Return [x, y] of the center of cell containing provided text 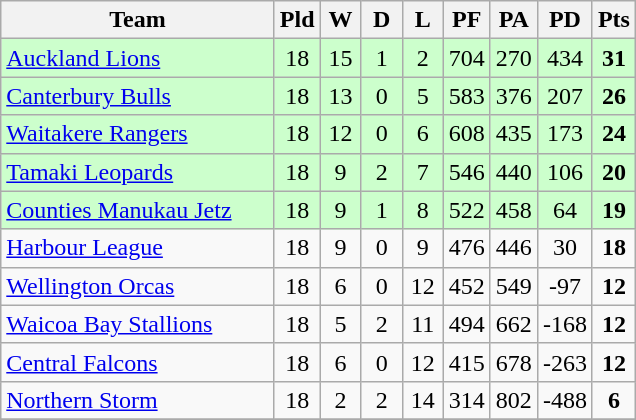
13 [340, 96]
W [340, 20]
Pld [297, 20]
Central Falcons [138, 362]
-168 [564, 324]
314 [466, 400]
Counties Manukau Jetz [138, 210]
Canterbury Bulls [138, 96]
PD [564, 20]
Harbour League [138, 248]
415 [466, 362]
270 [514, 58]
Waicoa Bay Stallions [138, 324]
19 [614, 210]
522 [466, 210]
D [382, 20]
494 [466, 324]
608 [466, 134]
452 [466, 286]
662 [514, 324]
L [422, 20]
583 [466, 96]
Tamaki Leopards [138, 172]
24 [614, 134]
207 [564, 96]
14 [422, 400]
-488 [564, 400]
PF [466, 20]
26 [614, 96]
64 [564, 210]
11 [422, 324]
802 [514, 400]
Waitakere Rangers [138, 134]
-97 [564, 286]
458 [514, 210]
31 [614, 58]
546 [466, 172]
Team [138, 20]
-263 [564, 362]
434 [564, 58]
8 [422, 210]
PA [514, 20]
704 [466, 58]
Pts [614, 20]
678 [514, 362]
Wellington Orcas [138, 286]
Auckland Lions [138, 58]
476 [466, 248]
440 [514, 172]
30 [564, 248]
173 [564, 134]
Northern Storm [138, 400]
435 [514, 134]
106 [564, 172]
446 [514, 248]
376 [514, 96]
15 [340, 58]
20 [614, 172]
549 [514, 286]
7 [422, 172]
